Search for the cell housing the specified text and yield its [x, y] center coordinate. 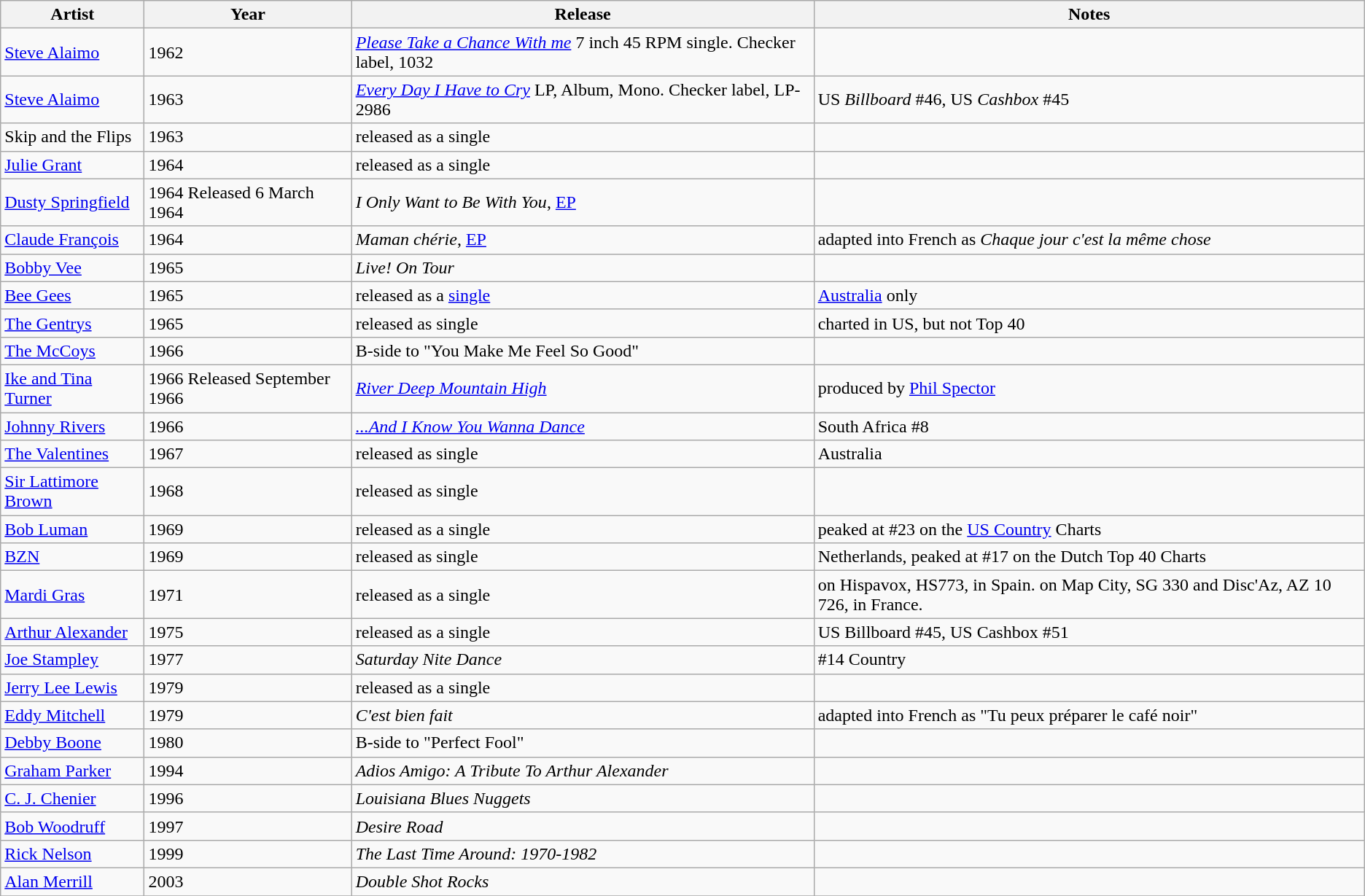
The Last Time Around: 1970-1982 [583, 854]
#14 Country [1089, 660]
Eddy Mitchell [73, 715]
Notes [1089, 15]
The Gentrys [73, 323]
1967 [248, 454]
Bee Gees [73, 295]
1975 [248, 632]
adapted into French as "Tu peux préparer le café noir" [1089, 715]
Bob Woodruff [73, 826]
Australia only [1089, 295]
1971 [248, 595]
US Billboard #45, US Cashbox #51 [1089, 632]
Rick Nelson [73, 854]
1977 [248, 660]
Australia [1089, 454]
Julie Grant [73, 165]
Bobby Vee [73, 268]
1980 [248, 743]
on Hispavox, HS773, in Spain. on Map City, SG 330 and Disc'Az, AZ 10 726, in France. [1089, 595]
Bob Luman [73, 529]
BZN [73, 557]
Netherlands, peaked at #17 on the Dutch Top 40 Charts [1089, 557]
Mardi Gras [73, 595]
Artist [73, 15]
Maman chérie, EP [583, 240]
Desire Road [583, 826]
Skip and the Flips [73, 137]
1962 [248, 52]
Louisiana Blues Nuggets [583, 798]
Arthur Alexander [73, 632]
Adios Amigo: A Tribute To Arthur Alexander [583, 771]
adapted into French as Chaque jour c'est la même chose [1089, 240]
Joe Stampley [73, 660]
C. J. Chenier [73, 798]
River Deep Mountain High [583, 388]
Jerry Lee Lewis [73, 687]
Graham Parker [73, 771]
2003 [248, 881]
Every Day I Have to Cry LP, Album, Mono. Checker label, LP-2986 [583, 99]
1968 [248, 491]
The Valentines [73, 454]
The McCoys [73, 351]
Johnny Rivers [73, 426]
Ike and Tina Turner [73, 388]
peaked at #23 on the US Country Charts [1089, 529]
Dusty Springfield [73, 203]
Sir Lattimore Brown [73, 491]
Debby Boone [73, 743]
Live! On Tour [583, 268]
B-side to "Perfect Fool" [583, 743]
Please Take a Chance With me 7 inch 45 RPM single. Checker label, 1032 [583, 52]
1996 [248, 798]
Double Shot Rocks [583, 881]
Saturday Nite Dance [583, 660]
...And I Know You Wanna Dance [583, 426]
1966 Released September 1966 [248, 388]
C'est bien fait [583, 715]
US Billboard #46, US Cashbox #45 [1089, 99]
charted in US, but not Top 40 [1089, 323]
1997 [248, 826]
produced by Phil Spector [1089, 388]
1964 Released 6 March 1964 [248, 203]
Claude François [73, 240]
Alan Merrill [73, 881]
1994 [248, 771]
Release [583, 15]
1999 [248, 854]
South Africa #8 [1089, 426]
B-side to "You Make Me Feel So Good" [583, 351]
I Only Want to Be With You, EP [583, 203]
Year [248, 15]
